Extract the (x, y) coordinate from the center of the cell holding the provided text.  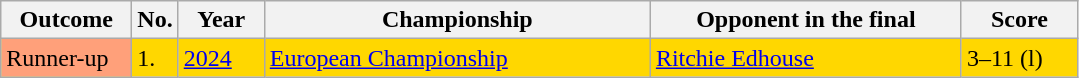
Runner-up (66, 58)
Score (1019, 20)
1. (155, 58)
Outcome (66, 20)
European Championship (457, 58)
Championship (457, 20)
No. (155, 20)
Opponent in the final (806, 20)
2024 (221, 58)
3–11 (l) (1019, 58)
Ritchie Edhouse (806, 58)
Year (221, 20)
